From the cell containing the given text, extract its center point as (X, Y) coordinate. 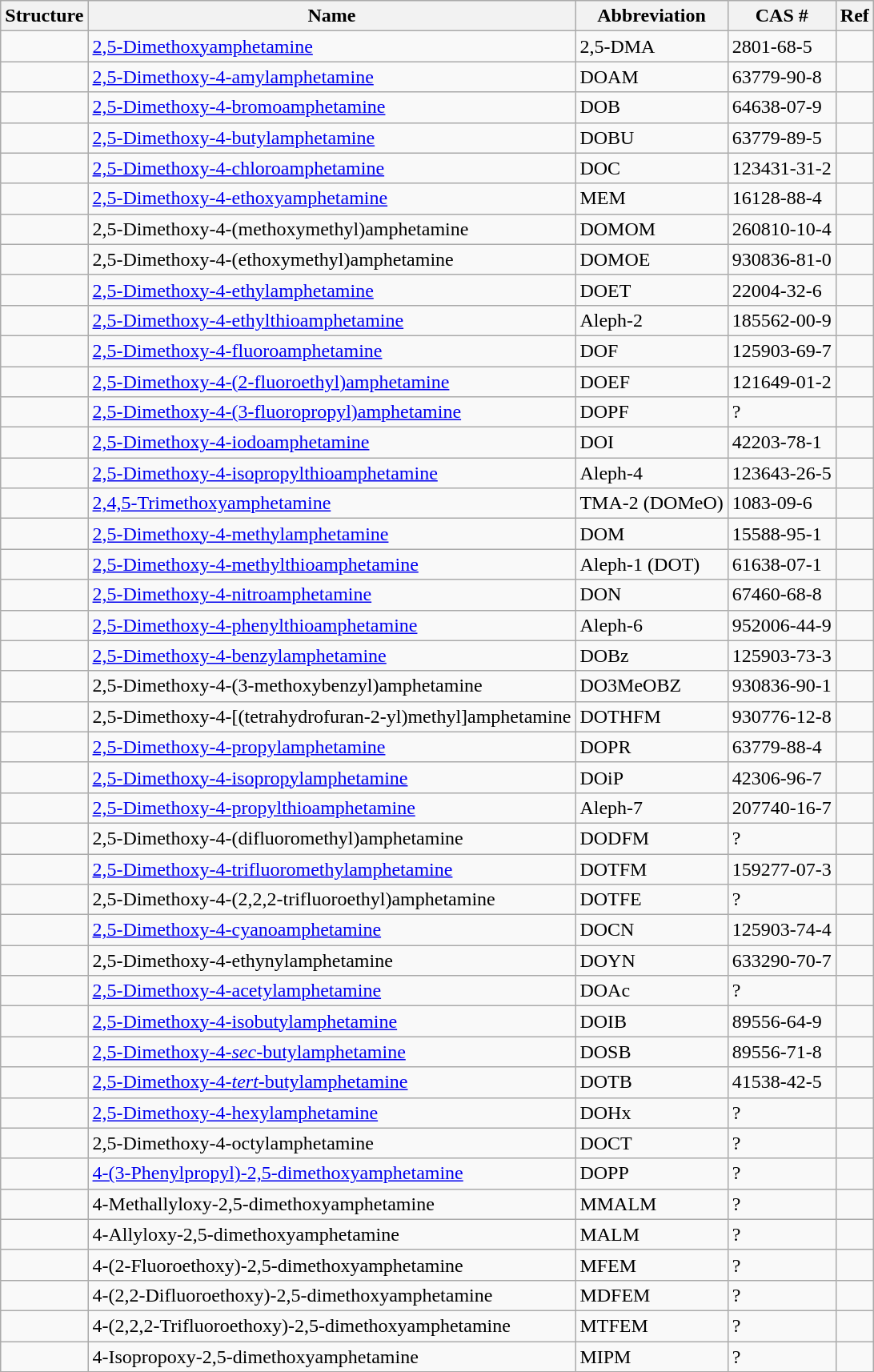
DODFM (651, 838)
123431-31-2 (781, 168)
DOI (651, 443)
DOMOE (651, 259)
DOHx (651, 1113)
DOTFM (651, 869)
121649-01-2 (781, 382)
930836-81-0 (781, 259)
89556-71-8 (781, 1052)
2,5-Dimethoxy-4-(methoxymethyl)amphetamine (331, 229)
2,5-Dimethoxy-4-methylthioamphetamine (331, 564)
MTFEM (651, 1326)
2,5-Dimethoxy-4-bromoamphetamine (331, 107)
Abbreviation (651, 16)
DOMOM (651, 229)
2,5-Dimethoxy-4-[(tetrahydrofuran-2-yl)methyl]amphetamine (331, 716)
2,4,5-Trimethoxyamphetamine (331, 503)
DOPR (651, 747)
2,5-Dimethoxy-4-(ethoxymethyl)amphetamine (331, 259)
2,5-Dimethoxy-4-fluoroamphetamine (331, 351)
Aleph-6 (651, 625)
125903-69-7 (781, 351)
2,5-Dimethoxy-4-(difluoromethyl)amphetamine (331, 838)
2,5-Dimethoxy-4-benzylamphetamine (331, 656)
2,5-Dimethoxy-4-phenylthioamphetamine (331, 625)
DON (651, 595)
DOBz (651, 656)
DOAM (651, 77)
2,5-Dimethoxy-4-isopropylthioamphetamine (331, 473)
22004-32-6 (781, 290)
2,5-Dimethoxy-4-isopropylamphetamine (331, 777)
2,5-Dimethoxy-4-ethylamphetamine (331, 290)
Aleph-1 (DOT) (651, 564)
2,5-Dimethoxy-4-ethylthioamphetamine (331, 320)
125903-73-3 (781, 656)
2,5-Dimethoxy-4-trifluoromethylamphetamine (331, 869)
2,5-Dimethoxy-4-octylamphetamine (331, 1143)
Ref (855, 16)
DOB (651, 107)
Aleph-7 (651, 808)
2,5-Dimethoxy-4-butylamphetamine (331, 138)
DOAc (651, 991)
Name (331, 16)
61638-07-1 (781, 564)
159277-07-3 (781, 869)
2,5-Dimethoxy-4-ethynylamphetamine (331, 961)
DOCN (651, 930)
41538-42-5 (781, 1082)
930836-90-1 (781, 686)
2,5-Dimethoxy-4-acetylamphetamine (331, 991)
2,5-Dimethoxy-4-chloroamphetamine (331, 168)
1083-09-6 (781, 503)
260810-10-4 (781, 229)
2,5-Dimethoxy-4-propylthioamphetamine (331, 808)
DOIB (651, 1021)
DOSB (651, 1052)
DOYN (651, 961)
2,5-Dimethoxy-4-ethoxyamphetamine (331, 199)
63779-89-5 (781, 138)
MFEM (651, 1265)
2,5-Dimethoxy-4-propylamphetamine (331, 747)
952006-44-9 (781, 625)
2,5-Dimethoxyamphetamine (331, 46)
2,5-Dimethoxy-4-cyanoamphetamine (331, 930)
89556-64-9 (781, 1021)
2,5-Dimethoxy-4-(2,2,2-trifluoroethyl)amphetamine (331, 900)
2,5-Dimethoxy-4-nitroamphetamine (331, 595)
MALM (651, 1234)
63779-88-4 (781, 747)
DOCT (651, 1143)
67460-68-8 (781, 595)
125903-74-4 (781, 930)
DOiP (651, 777)
DOC (651, 168)
MDFEM (651, 1295)
2,5-Dimethoxy-4-sec-butylamphetamine (331, 1052)
4-Isopropoxy-2,5-dimethoxyamphetamine (331, 1357)
15588-95-1 (781, 534)
2,5-Dimethoxy-4-tert-butylamphetamine (331, 1082)
Aleph-2 (651, 320)
DOTB (651, 1082)
2,5-DMA (651, 46)
2,5-Dimethoxy-4-(2-fluoroethyl)amphetamine (331, 382)
Aleph-4 (651, 473)
4-Allyloxy-2,5-dimethoxyamphetamine (331, 1234)
DOPF (651, 412)
2801-68-5 (781, 46)
DOPP (651, 1173)
DOTHFM (651, 716)
2,5-Dimethoxy-4-(3-fluoropropyl)amphetamine (331, 412)
42203-78-1 (781, 443)
2,5-Dimethoxy-4-hexylamphetamine (331, 1113)
16128-88-4 (781, 199)
TMA-2 (DOMeO) (651, 503)
DOET (651, 290)
4-Methallyloxy-2,5-dimethoxyamphetamine (331, 1204)
207740-16-7 (781, 808)
DO3MeOBZ (651, 686)
CAS # (781, 16)
DOF (651, 351)
4-(2,2,2-Trifluoroethoxy)-2,5-dimethoxyamphetamine (331, 1326)
123643-26-5 (781, 473)
2,5-Dimethoxy-4-amylamphetamine (331, 77)
185562-00-9 (781, 320)
63779-90-8 (781, 77)
2,5-Dimethoxy-4-methylamphetamine (331, 534)
DOM (651, 534)
DOBU (651, 138)
Structure (45, 16)
64638-07-9 (781, 107)
DOEF (651, 382)
MMALM (651, 1204)
4-(3-Phenylpropyl)-2,5-dimethoxyamphetamine (331, 1173)
4-(2-Fluoroethoxy)-2,5-dimethoxyamphetamine (331, 1265)
MIPM (651, 1357)
DOTFE (651, 900)
42306-96-7 (781, 777)
2,5-Dimethoxy-4-isobutylamphetamine (331, 1021)
4-(2,2-Difluoroethoxy)-2,5-dimethoxyamphetamine (331, 1295)
2,5-Dimethoxy-4-(3-methoxybenzyl)amphetamine (331, 686)
MEM (651, 199)
633290-70-7 (781, 961)
2,5-Dimethoxy-4-iodoamphetamine (331, 443)
930776-12-8 (781, 716)
